Scan for the cell matching the given text and deliver its [X, Y] coordinate at center. 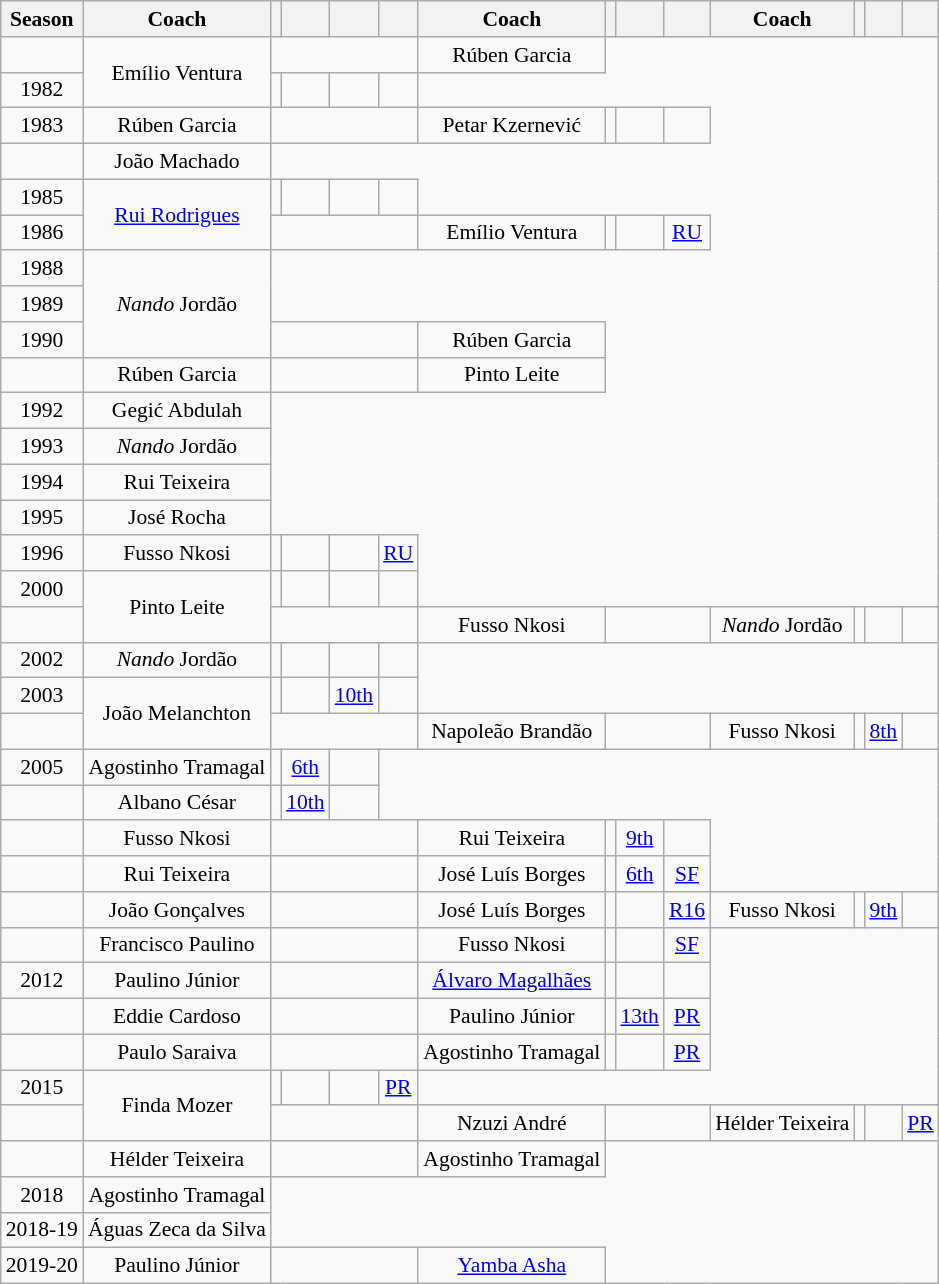
13th [640, 1017]
1994 [42, 482]
2000 [42, 589]
2018-19 [42, 1230]
1982 [42, 90]
Nzuzi André [512, 1124]
8th [883, 732]
José Rocha [177, 518]
João Melanchton [177, 714]
Yamba Asha [512, 1266]
2012 [42, 981]
1985 [42, 197]
João Gonçalves [177, 910]
1990 [42, 340]
Rui Rodrigues [177, 214]
Álvaro Magalhães [512, 981]
2002 [42, 660]
2019-20 [42, 1266]
2003 [42, 696]
1983 [42, 126]
Napoleão Brandão [512, 732]
Paulo Saraiva [177, 1052]
1995 [42, 518]
Gegić Abdulah [177, 411]
Season [42, 19]
1996 [42, 554]
Águas Zeca da Silva [177, 1230]
Petar Kzernević [512, 126]
Finda Mozer [177, 1106]
1989 [42, 304]
2015 [42, 1088]
1988 [42, 269]
2005 [42, 767]
Eddie Cardoso [177, 1017]
João Machado [177, 162]
2018 [42, 1195]
1986 [42, 233]
Albano César [177, 803]
R16 [687, 910]
1992 [42, 411]
Francisco Paulino [177, 945]
1993 [42, 447]
